Identify which cell holds the provided text, then report its [X, Y] central coordinate. 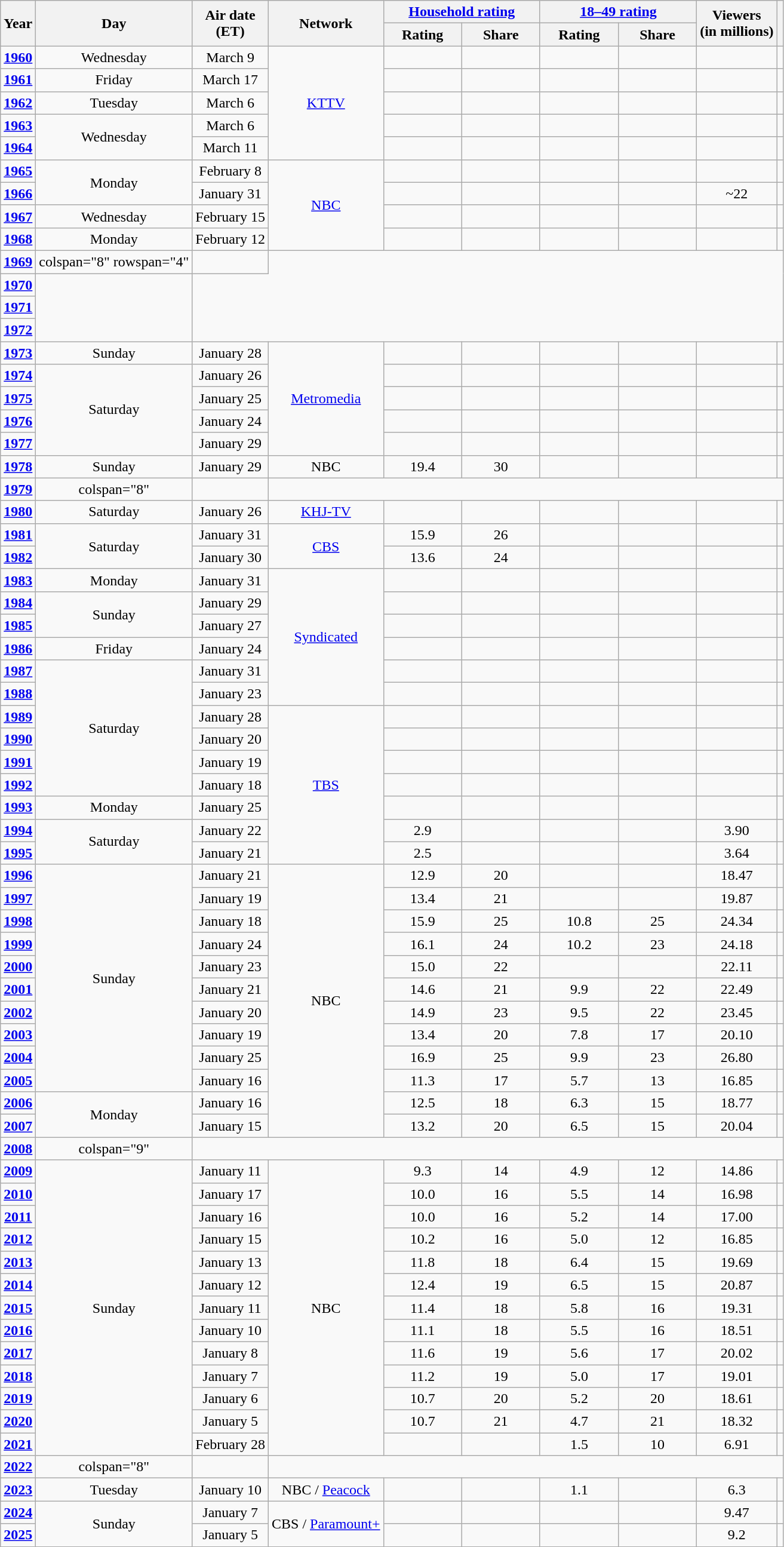
5.7 [579, 1081]
1976 [18, 421]
1986 [18, 648]
1990 [18, 739]
22.11 [737, 966]
CBS / Paramount+ [326, 1524]
7.8 [579, 1035]
2012 [18, 1239]
1975 [18, 398]
2010 [18, 1194]
26.80 [737, 1058]
19.69 [737, 1262]
6.4 [579, 1262]
19.01 [737, 1376]
2.5 [423, 853]
1960 [18, 57]
1980 [18, 512]
March 17 [230, 80]
18.47 [737, 876]
January 8 [230, 1353]
11.3 [423, 1081]
KTTV [326, 103]
9.47 [737, 1512]
2000 [18, 966]
CBS [326, 546]
12.4 [423, 1285]
19.4 [423, 466]
1987 [18, 671]
January 30 [230, 557]
Year [18, 23]
Viewers(in millions) [737, 23]
20.04 [737, 1126]
11.6 [423, 1353]
2023 [18, 1490]
13 [657, 1081]
20.10 [737, 1035]
2008 [18, 1149]
11.1 [423, 1330]
16.9 [423, 1058]
Air date(ET) [230, 23]
2022 [18, 1467]
Day [114, 23]
1973 [18, 353]
2003 [18, 1035]
5.6 [579, 1353]
1988 [18, 694]
1978 [18, 466]
20.02 [737, 1353]
1981 [18, 535]
2001 [18, 989]
1983 [18, 580]
18.77 [737, 1103]
Metromedia [326, 398]
KHJ-TV [326, 512]
2014 [18, 1285]
February 28 [230, 1444]
1969 [18, 262]
Network [326, 23]
11.4 [423, 1307]
1982 [18, 557]
January 6 [230, 1399]
2024 [18, 1512]
NBC / Peacock [326, 1490]
January 22 [230, 830]
1971 [18, 308]
1970 [18, 285]
Household rating [462, 12]
18.61 [737, 1399]
1974 [18, 376]
13.2 [423, 1126]
1967 [18, 216]
1996 [18, 876]
colspan="8" rowspan="4" [114, 262]
16.1 [423, 944]
18–49 rating [618, 12]
1984 [18, 603]
3.90 [737, 830]
9.2 [737, 1535]
2025 [18, 1535]
2021 [18, 1444]
colspan="9" [114, 1149]
1972 [18, 330]
19.87 [737, 898]
1991 [18, 762]
~22 [737, 194]
January 12 [230, 1285]
22.49 [737, 989]
24.18 [737, 944]
1995 [18, 853]
14.86 [737, 1171]
30 [500, 466]
January 17 [230, 1194]
9.3 [423, 1171]
2007 [18, 1126]
1964 [18, 148]
1992 [18, 785]
19.31 [737, 1307]
2020 [18, 1422]
1979 [18, 489]
2005 [18, 1081]
March 11 [230, 148]
1977 [18, 444]
13.6 [423, 557]
TBS [326, 785]
1998 [18, 921]
2006 [18, 1103]
9.5 [579, 1012]
18.51 [737, 1330]
2018 [18, 1376]
February 15 [230, 216]
February 12 [230, 239]
24.34 [737, 921]
4.9 [579, 1171]
1993 [18, 808]
February 8 [230, 171]
2009 [18, 1171]
15.0 [423, 966]
2019 [18, 1399]
5.8 [579, 1307]
12.9 [423, 876]
1989 [18, 717]
1.5 [579, 1444]
1965 [18, 171]
2011 [18, 1217]
Syndicated [326, 637]
11.8 [423, 1262]
1999 [18, 944]
23.45 [737, 1012]
4.7 [579, 1422]
2.9 [423, 830]
1997 [18, 898]
1961 [18, 80]
March 9 [230, 57]
2015 [18, 1307]
2004 [18, 1058]
2017 [18, 1353]
2016 [18, 1330]
1994 [18, 830]
10 [657, 1444]
2002 [18, 1012]
18.32 [737, 1422]
January 27 [230, 625]
2013 [18, 1262]
1968 [18, 239]
1963 [18, 125]
1966 [18, 194]
January 13 [230, 1262]
20.87 [737, 1285]
14.6 [423, 989]
14.9 [423, 1012]
1985 [18, 625]
26 [500, 535]
3.64 [737, 853]
17.00 [737, 1217]
1.1 [579, 1490]
6.91 [737, 1444]
11.2 [423, 1376]
10.8 [579, 921]
16.98 [737, 1194]
12.5 [423, 1103]
1962 [18, 103]
